Detect which cell encompasses the target text, then output its (x, y) center coordinate. 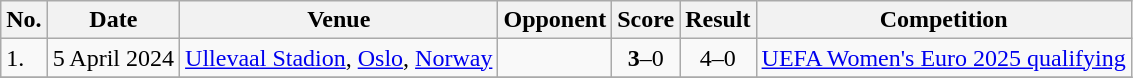
Venue (339, 20)
UEFA Women's Euro 2025 qualifying (944, 58)
Score (646, 20)
Opponent (555, 20)
4–0 (718, 58)
3–0 (646, 58)
No. (24, 20)
1. (24, 58)
Result (718, 20)
5 April 2024 (113, 58)
Ullevaal Stadion, Oslo, Norway (339, 58)
Date (113, 20)
Competition (944, 20)
